Find where the given text appears and provide that cell's center as [X, Y] coordinate. 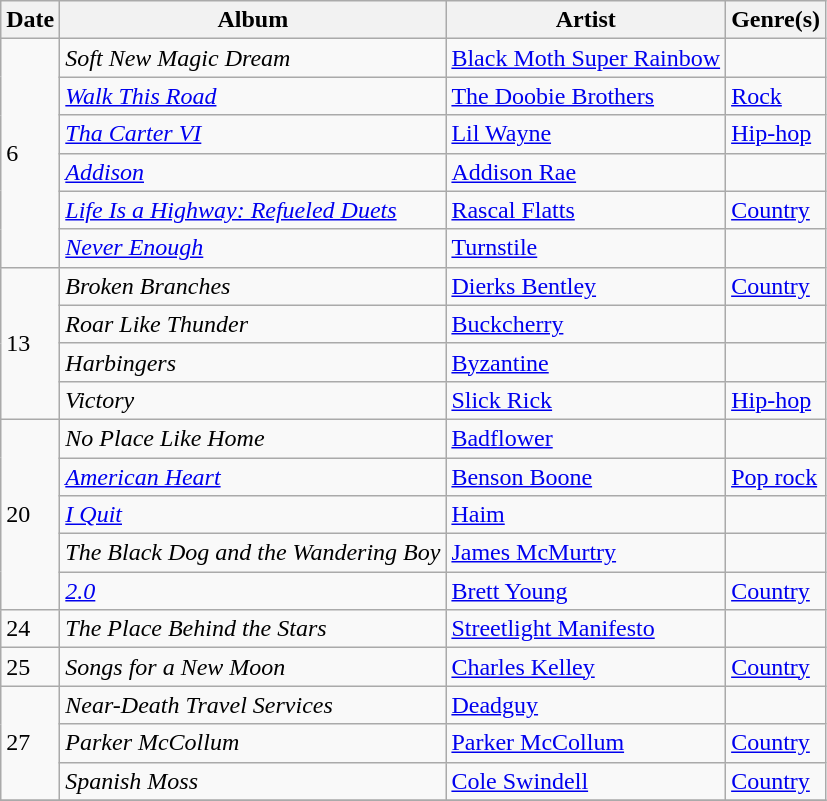
Streetlight Manifesto [586, 629]
Badflower [586, 438]
Addison [253, 172]
Deadguy [586, 705]
24 [30, 629]
Lil Wayne [586, 134]
Artist [586, 20]
Album [253, 20]
20 [30, 514]
Walk This Road [253, 96]
No Place Like Home [253, 438]
Haim [586, 515]
Tha Carter VI [253, 134]
American Heart [253, 477]
The Black Dog and the Wandering Boy [253, 553]
Near-Death Travel Services [253, 705]
Roar Like Thunder [253, 324]
Benson Boone [586, 477]
25 [30, 667]
Buckcherry [586, 324]
Spanish Moss [253, 781]
Date [30, 20]
I Quit [253, 515]
13 [30, 343]
6 [30, 153]
Rascal Flatts [586, 210]
Life Is a Highway: Refueled Duets [253, 210]
Victory [253, 400]
Broken Branches [253, 286]
Harbingers [253, 362]
Turnstile [586, 248]
Black Moth Super Rainbow [586, 58]
Brett Young [586, 591]
Songs for a New Moon [253, 667]
Genre(s) [776, 20]
The Place Behind the Stars [253, 629]
2.0 [253, 591]
Charles Kelley [586, 667]
Soft New Magic Dream [253, 58]
James McMurtry [586, 553]
Dierks Bentley [586, 286]
Byzantine [586, 362]
27 [30, 743]
Never Enough [253, 248]
Pop rock [776, 477]
Addison Rae [586, 172]
Slick Rick [586, 400]
The Doobie Brothers [586, 96]
Rock [776, 96]
Cole Swindell [586, 781]
